Output the [X, Y] coordinate of the center of the cell containing the given text.  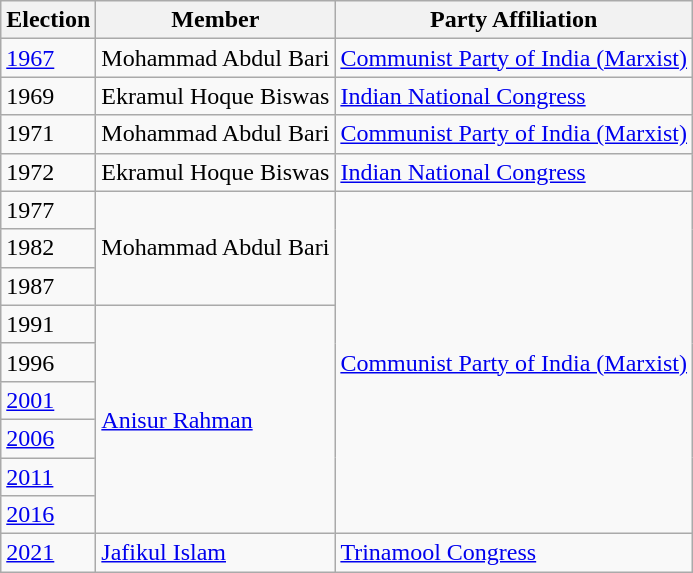
1967 [48, 58]
1971 [48, 134]
1996 [48, 362]
1969 [48, 96]
1991 [48, 324]
1982 [48, 248]
1977 [48, 210]
Trinamool Congress [514, 553]
2021 [48, 553]
Party Affiliation [514, 20]
2011 [48, 477]
Election [48, 20]
2016 [48, 515]
1972 [48, 172]
Member [216, 20]
2001 [48, 400]
Anisur Rahman [216, 419]
Jafikul Islam [216, 553]
1987 [48, 286]
2006 [48, 438]
